Scan for the cell matching the given text and deliver its [x, y] coordinate at center. 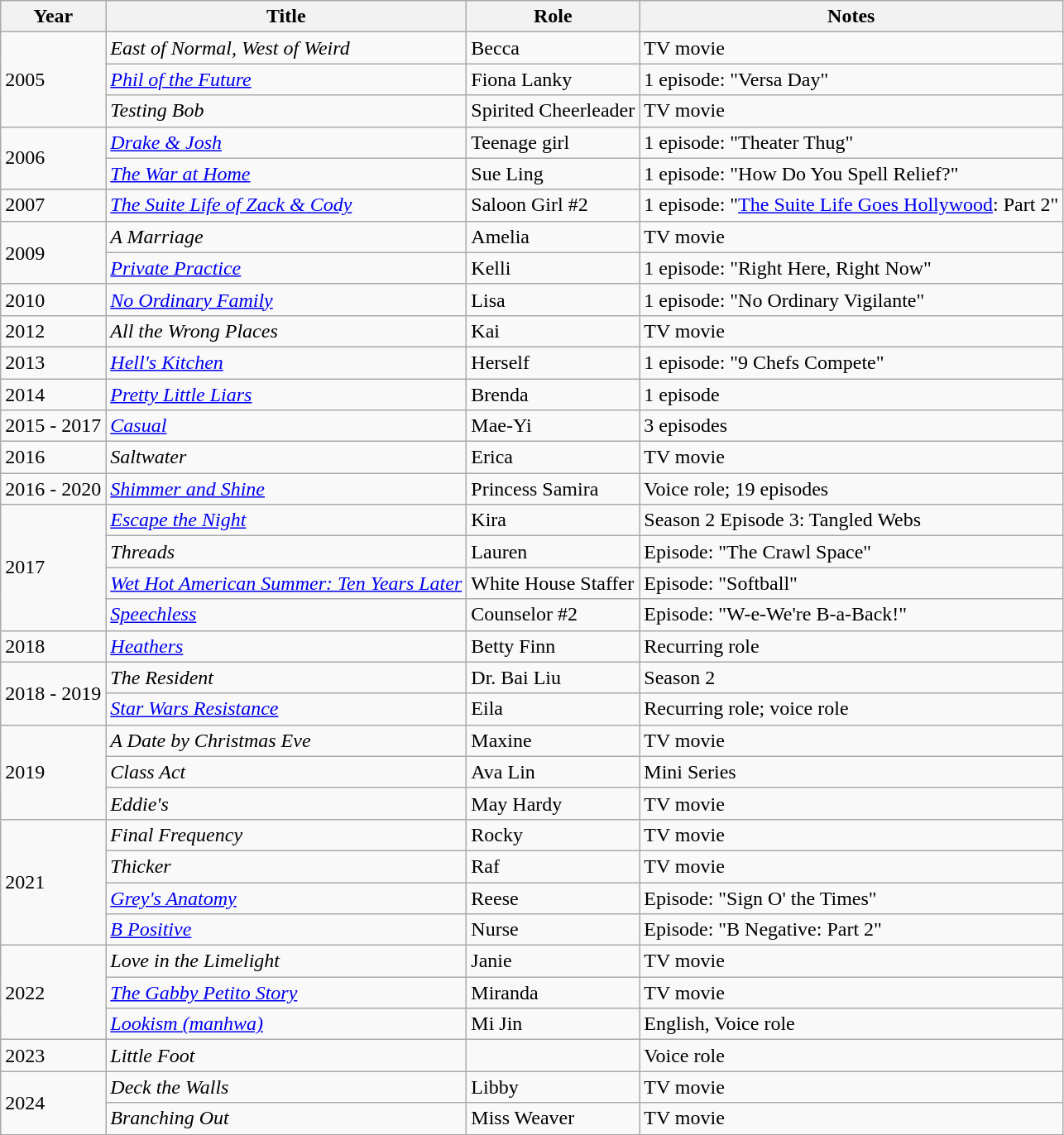
A Marriage [286, 237]
The War at Home [286, 174]
Betty Finn [553, 646]
Maxine [553, 740]
Lauren [553, 552]
Year [53, 17]
Testing Bob [286, 111]
Private Practice [286, 268]
2012 [53, 331]
Wet Hot American Summer: Ten Years Later [286, 583]
3 episodes [851, 426]
Ava Lin [553, 772]
Branching Out [286, 1118]
Reese [553, 898]
Phil of the Future [286, 79]
Title [286, 17]
2014 [53, 395]
Lookism (manhwa) [286, 1024]
Threads [286, 552]
2017 [53, 567]
1 episode: "No Ordinary Vigilante" [851, 299]
1 episode: "Versa Day" [851, 79]
2006 [53, 158]
Spirited Cheerleader [553, 111]
Recurring role; voice role [851, 709]
Miranda [553, 993]
Notes [851, 17]
Speechless [286, 615]
2022 [53, 993]
Mi Jin [553, 1024]
No Ordinary Family [286, 299]
1 episode: "Right Here, Right Now" [851, 268]
Shimmer and Shine [286, 489]
Amelia [553, 237]
Rocky [553, 835]
May Hardy [553, 803]
Kira [553, 520]
Love in the Limelight [286, 961]
Becca [553, 48]
Voice role; 19 episodes [851, 489]
2018 [53, 646]
2009 [53, 252]
Voice role [851, 1056]
Episode: "Softball" [851, 583]
Fiona Lanky [553, 79]
Episode: "W-e-We're B-a-Back!" [851, 615]
The Gabby Petito Story [286, 993]
2018 - 2019 [53, 693]
Libby [553, 1087]
Heathers [286, 646]
East of Normal, West of Weird [286, 48]
1 episode: "Theater Thug" [851, 142]
1 episode: "9 Chefs Compete" [851, 362]
Final Frequency [286, 835]
Thicker [286, 866]
Saltwater [286, 457]
Episode: "Sign O' the Times" [851, 898]
Brenda [553, 395]
2024 [53, 1103]
Season 2 [851, 678]
Mini Series [851, 772]
Sue Ling [553, 174]
Pretty Little Liars [286, 395]
Eila [553, 709]
Kai [553, 331]
Counselor #2 [553, 615]
White House Staffer [553, 583]
Dr. Bai Liu [553, 678]
Episode: "B Negative: Part 2" [851, 930]
1 episode: "The Suite Life Goes Hollywood: Part 2" [851, 205]
Princess Samira [553, 489]
Herself [553, 362]
2021 [53, 882]
Janie [553, 961]
Nurse [553, 930]
Hell's Kitchen [286, 362]
Kelli [553, 268]
Raf [553, 866]
The Suite Life of Zack & Cody [286, 205]
2016 [53, 457]
Role [553, 17]
Recurring role [851, 646]
2005 [53, 79]
2010 [53, 299]
2016 - 2020 [53, 489]
English, Voice role [851, 1024]
Casual [286, 426]
Eddie's [286, 803]
Miss Weaver [553, 1118]
2015 - 2017 [53, 426]
All the Wrong Places [286, 331]
1 episode: "How Do You Spell Relief?" [851, 174]
Class Act [286, 772]
2007 [53, 205]
Escape the Night [286, 520]
Drake & Josh [286, 142]
The Resident [286, 678]
Teenage girl [553, 142]
Season 2 Episode 3: Tangled Webs [851, 520]
2023 [53, 1056]
Lisa [553, 299]
B Positive [286, 930]
Star Wars Resistance [286, 709]
Deck the Walls [286, 1087]
1 episode [851, 395]
Saloon Girl #2 [553, 205]
Episode: "The Crawl Space" [851, 552]
Mae-Yi [553, 426]
A Date by Christmas Eve [286, 740]
Little Foot [286, 1056]
2019 [53, 772]
Grey's Anatomy [286, 898]
2013 [53, 362]
Erica [553, 457]
